Search for the cell housing the specified text and yield its (X, Y) center coordinate. 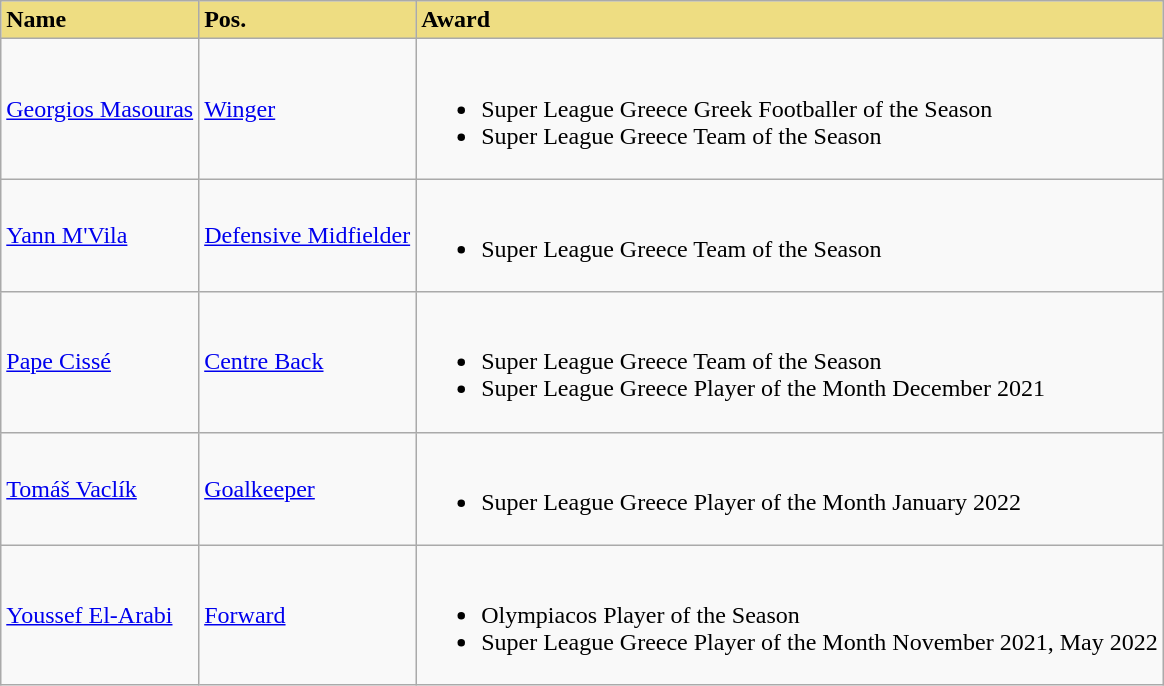
Defensive Midfielder (308, 236)
Name (100, 20)
Super League Greece Greek Footballer of the SeasonSuper League Greece Team of the Season (790, 109)
Georgios Masouras (100, 109)
Centre Back (308, 362)
Forward (308, 615)
Super League Greece Player of the Month January 2022 (790, 488)
Olympiacos Player of the SeasonSuper League Greece Player of the Month November 2021, May 2022 (790, 615)
Pape Cissé (100, 362)
Youssef El-Arabi (100, 615)
Winger (308, 109)
Yann M'Vila (100, 236)
Pos. (308, 20)
Tomáš Vaclík (100, 488)
Award (790, 20)
Goalkeeper (308, 488)
Super League Greece Team of the SeasonSuper League Greece Player of the Month December 2021 (790, 362)
Super League Greece Team of the Season (790, 236)
